Extract the (x, y) coordinate from the center of the cell holding the provided text.  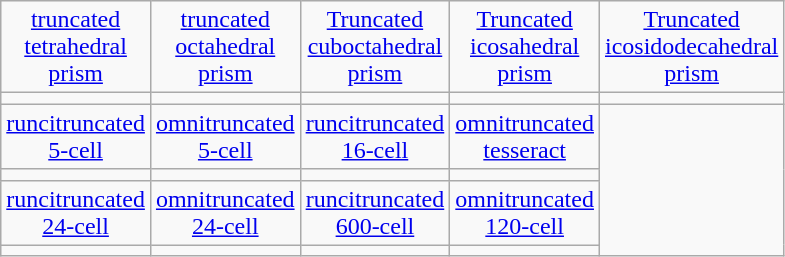
truncated tetrahedral prism (76, 47)
runcitruncated 5-cell (76, 136)
Truncated cuboctahedral prism (375, 47)
Truncated icosidodecahedral prism (691, 47)
Truncated icosahedral prism (525, 47)
omnitruncated 24-cell (225, 212)
runcitruncated 24-cell (76, 212)
omnitruncated tesseract (525, 136)
truncated octahedral prism (225, 47)
omnitruncated 5-cell (225, 136)
runcitruncated 16-cell (375, 136)
omnitruncated 120-cell (525, 212)
runcitruncated 600-cell (375, 212)
